Locate the cell with the specified text and output its [x, y] center coordinate. 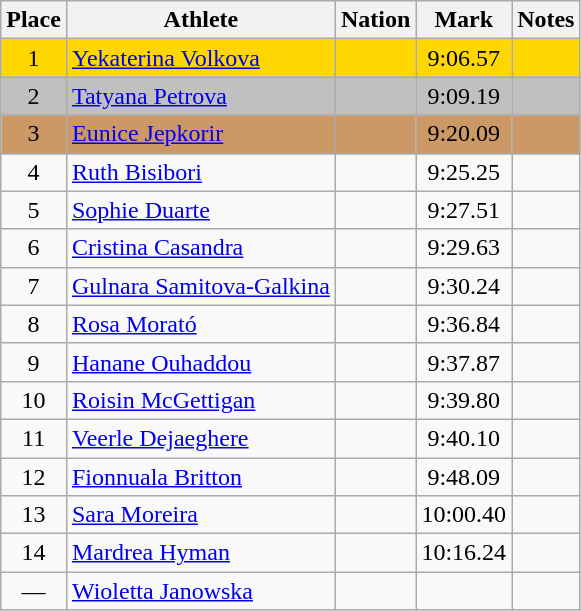
Nation [375, 20]
Mardrea Hyman [200, 553]
Cristina Casandra [200, 248]
9:39.80 [464, 400]
5 [34, 210]
Tatyana Petrova [200, 96]
Eunice Jepkorir [200, 134]
Ruth Bisibori [200, 172]
4 [34, 172]
1 [34, 58]
6 [34, 248]
12 [34, 477]
Roisin McGettigan [200, 400]
9:40.10 [464, 438]
9 [34, 362]
— [34, 591]
Sara Moreira [200, 515]
10 [34, 400]
Rosa Morató [200, 324]
Veerle Dejaeghere [200, 438]
Notes [546, 20]
Mark [464, 20]
Sophie Duarte [200, 210]
9:37.87 [464, 362]
9:20.09 [464, 134]
Athlete [200, 20]
8 [34, 324]
9:27.51 [464, 210]
7 [34, 286]
13 [34, 515]
9:48.09 [464, 477]
10:16.24 [464, 553]
Fionnuala Britton [200, 477]
Gulnara Samitova-Galkina [200, 286]
9:25.25 [464, 172]
14 [34, 553]
2 [34, 96]
Wioletta Janowska [200, 591]
Yekaterina Volkova [200, 58]
9:30.24 [464, 286]
9:36.84 [464, 324]
9:29.63 [464, 248]
3 [34, 134]
11 [34, 438]
10:00.40 [464, 515]
Hanane Ouhaddou [200, 362]
9:09.19 [464, 96]
9:06.57 [464, 58]
Place [34, 20]
